Return [x, y] of the center of cell containing provided text 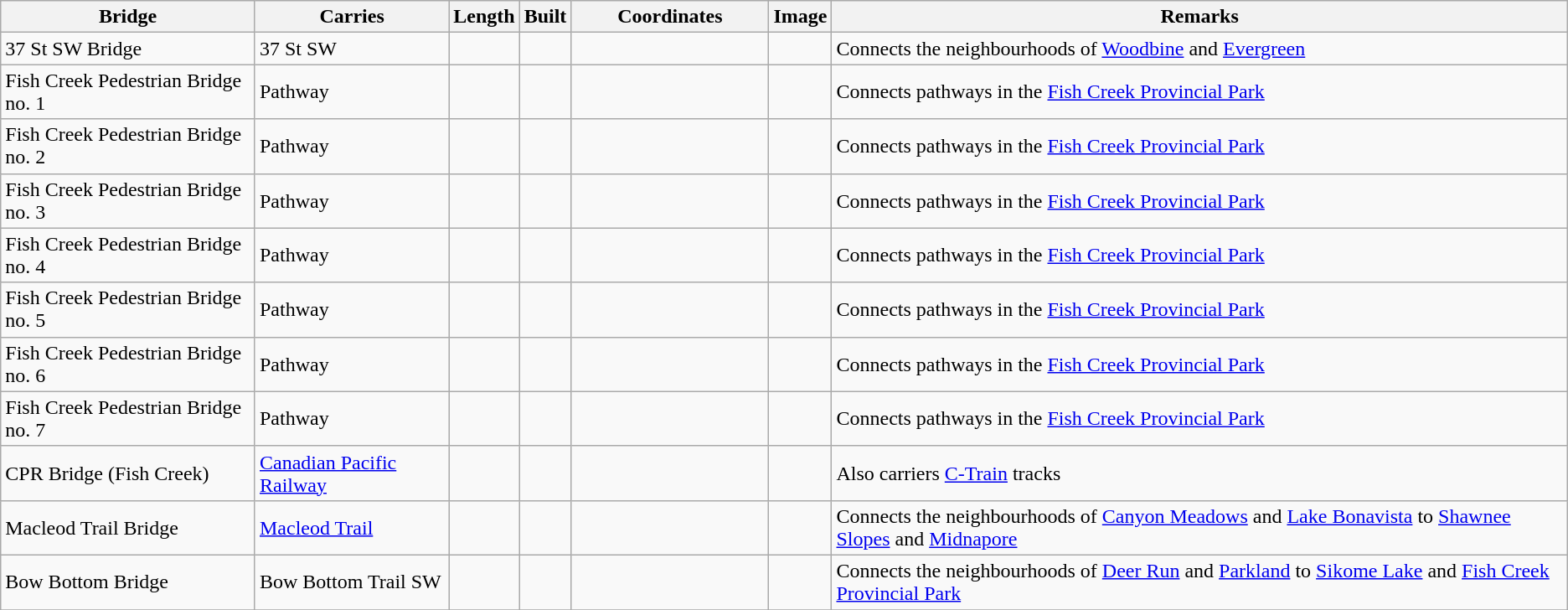
Macleod Trail [352, 528]
Canadian Pacific Railway [352, 473]
Bow Bottom Bridge [128, 582]
Fish Creek Pedestrian Bridge no. 2 [128, 146]
Coordinates [670, 17]
Fish Creek Pedestrian Bridge no. 6 [128, 364]
Length [484, 17]
Image [801, 17]
Bridge [128, 17]
37 St SW Bridge [128, 49]
Macleod Trail Bridge [128, 528]
Fish Creek Pedestrian Bridge no. 3 [128, 201]
Fish Creek Pedestrian Bridge no. 5 [128, 310]
Connects the neighbourhoods of Canyon Meadows and Lake Bonavista to Shawnee Slopes and Midnapore [1199, 528]
Fish Creek Pedestrian Bridge no. 1 [128, 92]
Bow Bottom Trail SW [352, 582]
Carries [352, 17]
Fish Creek Pedestrian Bridge no. 4 [128, 255]
Connects the neighbourhoods of Woodbine and Evergreen [1199, 49]
37 St SW [352, 49]
Connects the neighbourhoods of Deer Run and Parkland to Sikome Lake and Fish Creek Provincial Park [1199, 582]
Built [545, 17]
Also carriers C-Train tracks [1199, 473]
CPR Bridge (Fish Creek) [128, 473]
Fish Creek Pedestrian Bridge no. 7 [128, 419]
Remarks [1199, 17]
